Search for the cell housing the specified text and yield its [x, y] center coordinate. 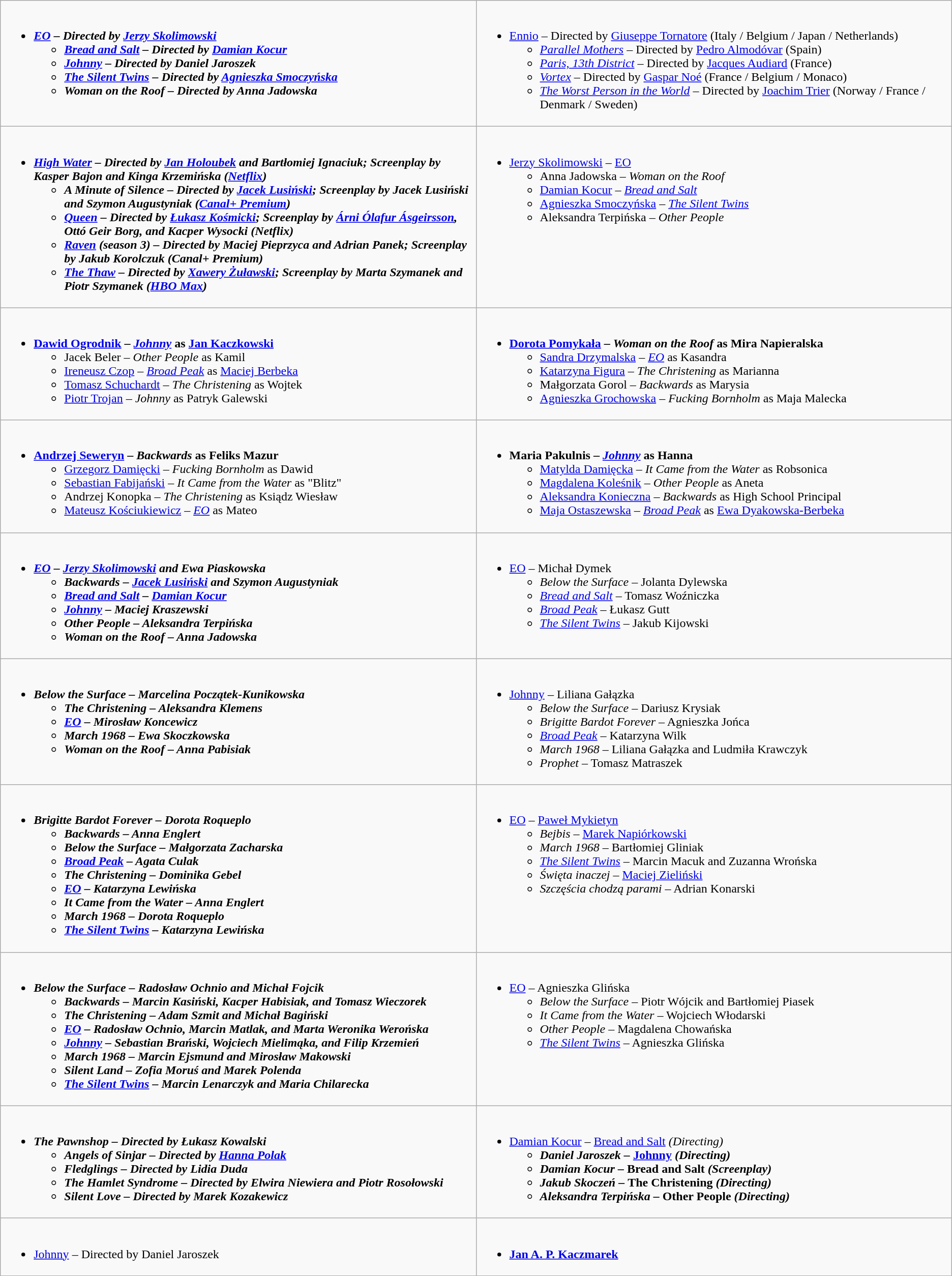
EO – Michał DymekBelow the Surface – Jolanta DylewskaBread and Salt – Tomasz WoźniczkaBroad Peak – Łukasz GuttThe Silent Twins – Jakub Kijowski [714, 596]
Jan A. P. Kaczmarek [714, 1247]
Johnny – Directed by Daniel Jaroszek [238, 1247]
